Determine the (x, y) coordinate at the center of the cell enclosing the given text.  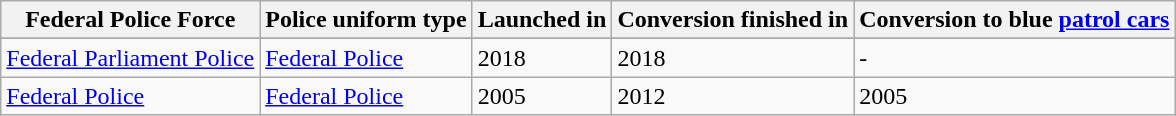
Police uniform type (366, 20)
Launched in (542, 20)
Conversion finished in (733, 20)
- (1014, 58)
Federal Police Force (130, 20)
2012 (733, 96)
Conversion to blue patrol cars (1014, 20)
Federal Parliament Police (130, 58)
